Determine the [X, Y] coordinate at the center of the cell enclosing the given text.  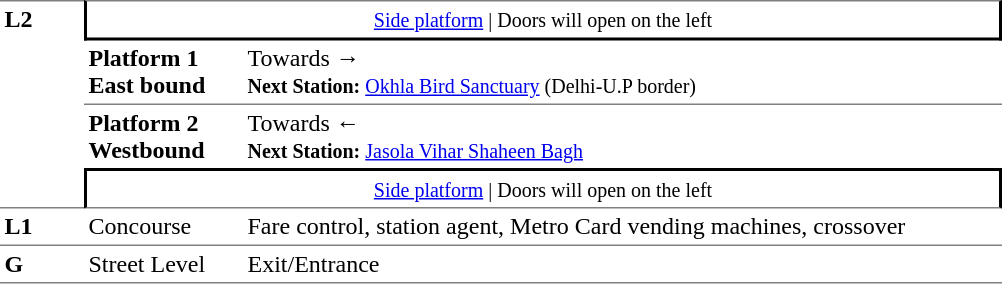
Concourse [164, 226]
Towards → Next Station: Okhla Bird Sanctuary (Delhi-U.P border) [622, 72]
Street Level [164, 264]
L2 [42, 104]
G [42, 264]
Platform 2Westbound [164, 136]
L1 [42, 226]
Exit/Entrance [622, 264]
Platform 1East bound [164, 72]
Towards ← Next Station: Jasola Vihar Shaheen Bagh [622, 136]
Fare control, station agent, Metro Card vending machines, crossover [622, 226]
